Scan for the cell matching the given text and deliver its [x, y] coordinate at center. 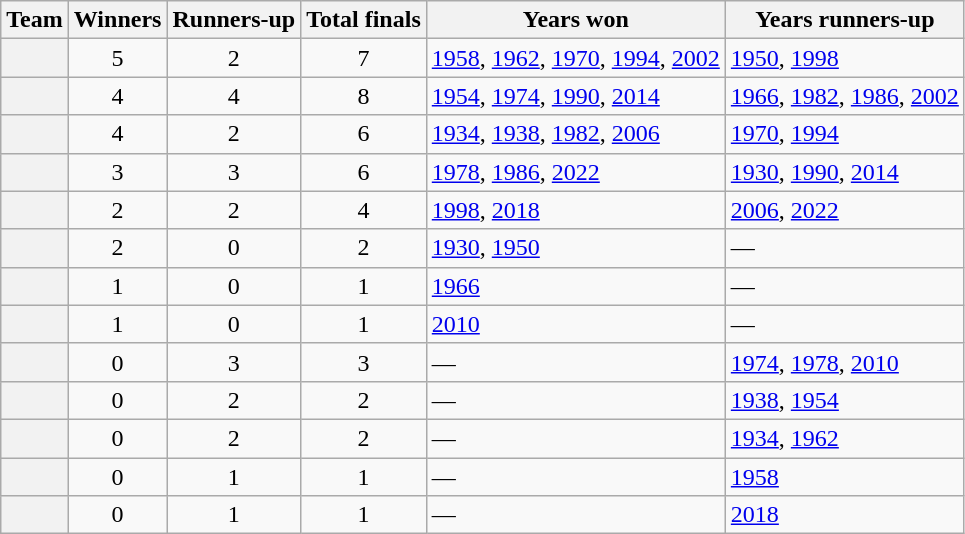
2006, 2022 [844, 210]
1950, 1998 [844, 58]
Winners [118, 20]
1998, 2018 [576, 210]
1954, 1974, 1990, 2014 [576, 96]
1958 [844, 477]
1978, 1986, 2022 [576, 172]
1958, 1962, 1970, 1994, 2002 [576, 58]
7 [364, 58]
Runners-up [234, 20]
1934, 1938, 1982, 2006 [576, 134]
1966, 1982, 1986, 2002 [844, 96]
1930, 1950 [576, 248]
5 [118, 58]
2010 [576, 324]
Years runners-up [844, 20]
1930, 1990, 2014 [844, 172]
1974, 1978, 2010 [844, 362]
1966 [576, 286]
Team [35, 20]
Years won [576, 20]
1938, 1954 [844, 400]
2018 [844, 515]
1970, 1994 [844, 134]
8 [364, 96]
Total finals [364, 20]
1934, 1962 [844, 438]
